Scan for the cell matching the given text and deliver its (X, Y) coordinate at center. 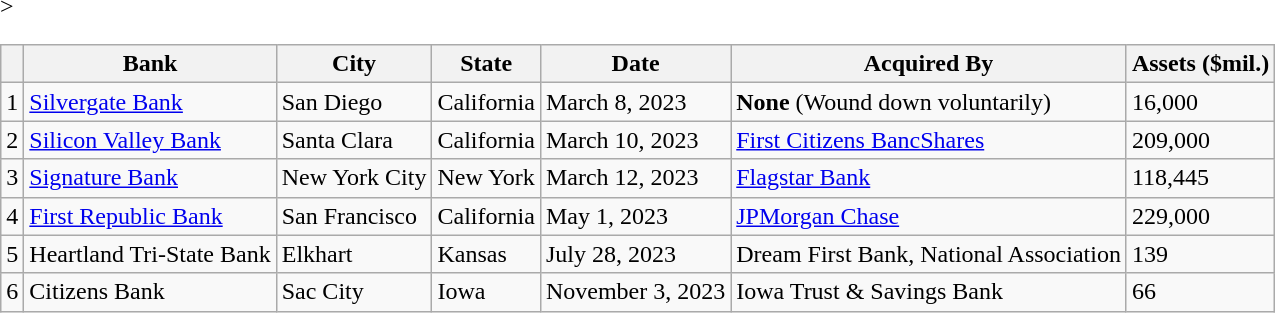
New York (486, 178)
3 (12, 178)
Date (635, 64)
6 (12, 292)
City (354, 64)
May 1, 2023 (635, 216)
July 28, 2023 (635, 254)
139 (1200, 254)
Iowa (486, 292)
16,000 (1200, 102)
Silvergate Bank (150, 102)
Santa Clara (354, 140)
March 12, 2023 (635, 178)
66 (1200, 292)
Iowa Trust & Savings Bank (929, 292)
Kansas (486, 254)
Assets ($mil.) (1200, 64)
5 (12, 254)
Elkhart (354, 254)
San Diego (354, 102)
118,445 (1200, 178)
Heartland Tri-State Bank (150, 254)
Acquired By (929, 64)
New York City (354, 178)
Signature Bank (150, 178)
First Citizens BancShares (929, 140)
San Francisco (354, 216)
Bank (150, 64)
March 8, 2023 (635, 102)
Dream First Bank, National Association (929, 254)
Sac City (354, 292)
State (486, 64)
209,000 (1200, 140)
229,000 (1200, 216)
November 3, 2023 (635, 292)
March 10, 2023 (635, 140)
Citizens Bank (150, 292)
2 (12, 140)
4 (12, 216)
Silicon Valley Bank (150, 140)
First Republic Bank (150, 216)
JPMorgan Chase (929, 216)
1 (12, 102)
None (Wound down voluntarily) (929, 102)
Flagstar Bank (929, 178)
